Pinpoint the cell where the given text exists, returning its (X, Y) midpoint coordinate. 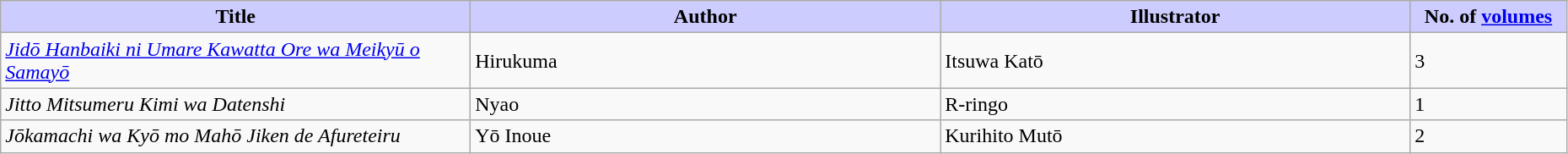
No. of volumes (1489, 17)
Author (705, 17)
2 (1489, 136)
Yō Inoue (705, 136)
3 (1489, 61)
Itsuwa Katō (1176, 61)
Hirukuma (705, 61)
R-ringo (1176, 104)
Nyao (705, 104)
Jōkamachi wa Kyō mo Mahō Jiken de Afureteiru (236, 136)
1 (1489, 104)
Jidō Hanbaiki ni Umare Kawatta Ore wa Meikyū o Samayō (236, 61)
Illustrator (1176, 17)
Title (236, 17)
Kurihito Mutō (1176, 136)
Jitto Mitsumeru Kimi wa Datenshi (236, 104)
